Determine the (x, y) coordinate at the center of the cell enclosing the given text.  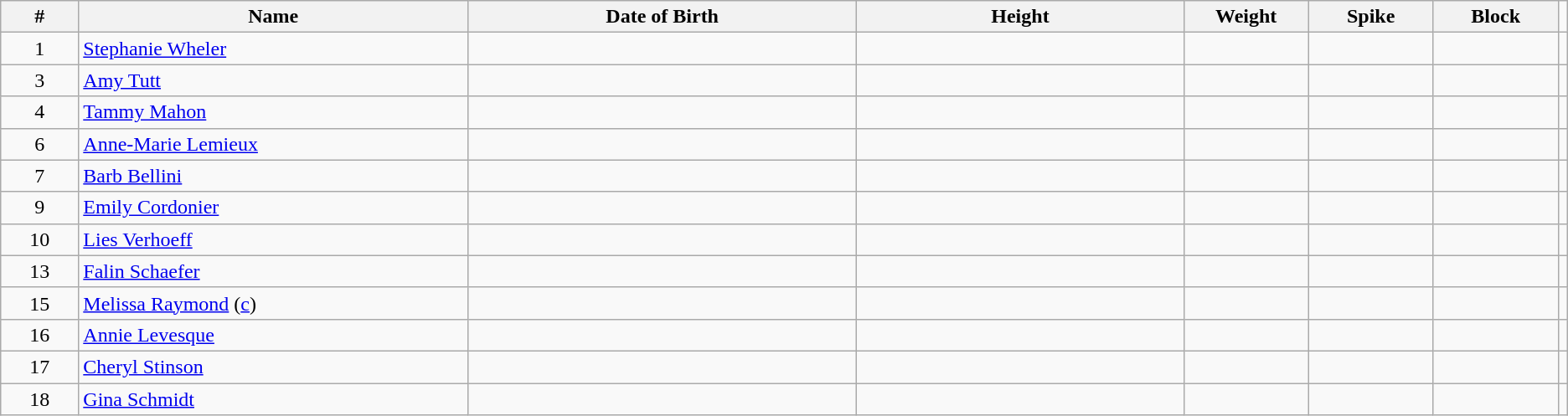
9 (40, 208)
15 (40, 303)
Emily Cordonier (273, 208)
Lies Verhoeff (273, 239)
Height (1020, 17)
17 (40, 367)
4 (40, 112)
7 (40, 176)
Amy Tutt (273, 80)
Falin Schaefer (273, 271)
Name (273, 17)
13 (40, 271)
Tammy Mahon (273, 112)
Stephanie Wheler (273, 49)
# (40, 17)
1 (40, 49)
Barb Bellini (273, 176)
Spike (1370, 17)
Gina Schmidt (273, 399)
Block (1496, 17)
10 (40, 239)
Cheryl Stinson (273, 367)
Anne-Marie Lemieux (273, 144)
18 (40, 399)
16 (40, 335)
6 (40, 144)
Date of Birth (662, 17)
3 (40, 80)
Annie Levesque (273, 335)
Weight (1246, 17)
Melissa Raymond (c) (273, 303)
